For the text-containing cell, return its midpoint in [X, Y] coordinate format. 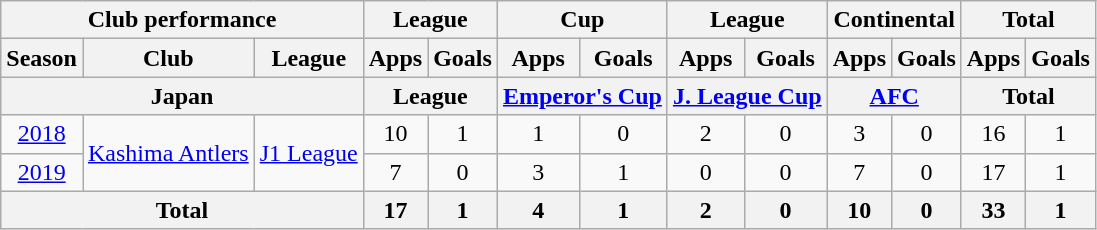
4 [538, 210]
Club [168, 58]
Season [42, 58]
2018 [42, 134]
Emperor's Cup [582, 96]
AFC [894, 96]
J1 League [308, 153]
16 [993, 134]
Cup [582, 20]
Continental [894, 20]
2019 [42, 172]
J. League Cup [747, 96]
33 [993, 210]
Kashima Antlers [168, 153]
Club performance [182, 20]
Japan [182, 96]
